Extract the [X, Y] coordinate from the center of the cell holding the provided text.  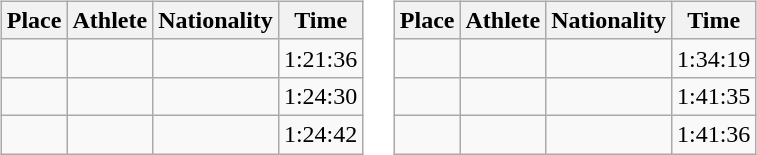
1:41:36 [713, 134]
1:34:19 [713, 58]
1:21:36 [320, 58]
1:41:35 [713, 96]
1:24:42 [320, 134]
1:24:30 [320, 96]
